Return [x, y] of the center of cell containing provided text 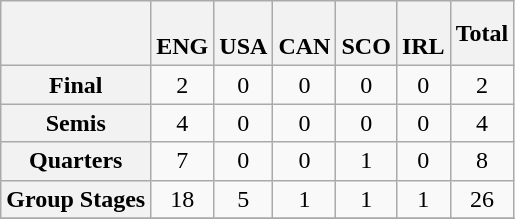
USA [244, 34]
SCO [366, 34]
IRL [423, 34]
Total [482, 34]
ENG [182, 34]
CAN [304, 34]
26 [482, 199]
Final [76, 85]
Quarters [76, 161]
Semis [76, 123]
5 [244, 199]
7 [182, 161]
8 [482, 161]
Group Stages [76, 199]
18 [182, 199]
